Identify which cell holds the provided text, then report its (X, Y) central coordinate. 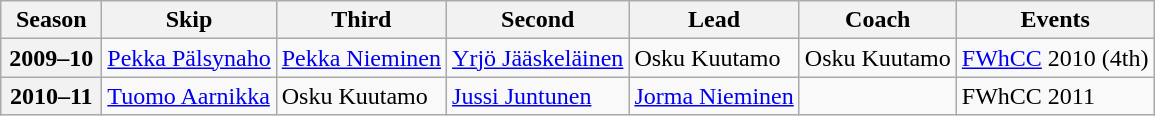
FWhCC 2011 (1055, 96)
2009–10 (52, 58)
Yrjö Jääskeläinen (538, 58)
Pekka Pälsynaho (189, 58)
2010–11 (52, 96)
FWhCC 2010 (4th) (1055, 58)
Second (538, 20)
Third (361, 20)
Tuomo Aarnikka (189, 96)
Jorma Nieminen (714, 96)
Skip (189, 20)
Season (52, 20)
Jussi Juntunen (538, 96)
Events (1055, 20)
Lead (714, 20)
Coach (878, 20)
Pekka Nieminen (361, 58)
